Output the (x, y) coordinate of the center of the cell containing the given text.  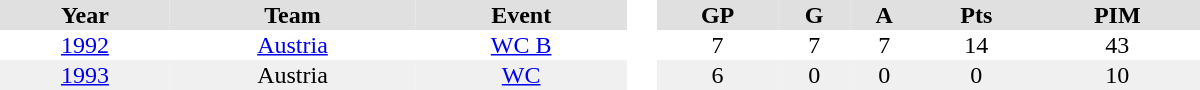
Team (292, 15)
G (814, 15)
1993 (85, 75)
14 (976, 45)
WC (521, 75)
6 (718, 75)
43 (1118, 45)
GP (718, 15)
A (884, 15)
Pts (976, 15)
10 (1118, 75)
1992 (85, 45)
WC B (521, 45)
PIM (1118, 15)
Year (85, 15)
Event (521, 15)
